Output the (x, y) coordinate of the center of the cell containing the given text.  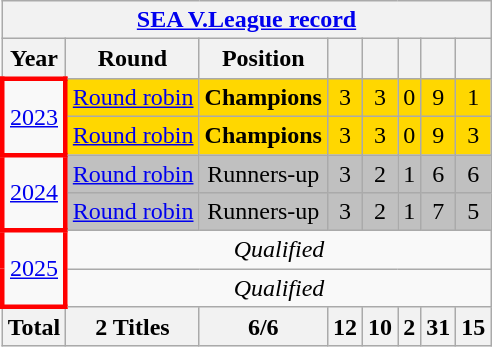
5 (474, 212)
31 (438, 327)
SEA V.League record (246, 20)
6/6 (263, 327)
2 Titles (132, 327)
Total (34, 327)
7 (438, 212)
Round (132, 59)
Position (263, 59)
15 (474, 327)
12 (344, 327)
2025 (34, 269)
Year (34, 59)
10 (380, 327)
2023 (34, 116)
2024 (34, 192)
